Return the (x, y) coordinate for the center point of the cell that contains the specified text.  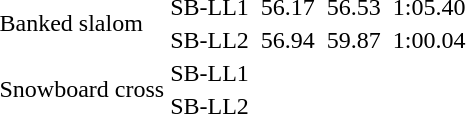
56.94 (288, 40)
SB-LL1 (210, 73)
SB-LL2 (210, 40)
59.87 (354, 40)
